Return [X, Y] of the center of cell containing provided text 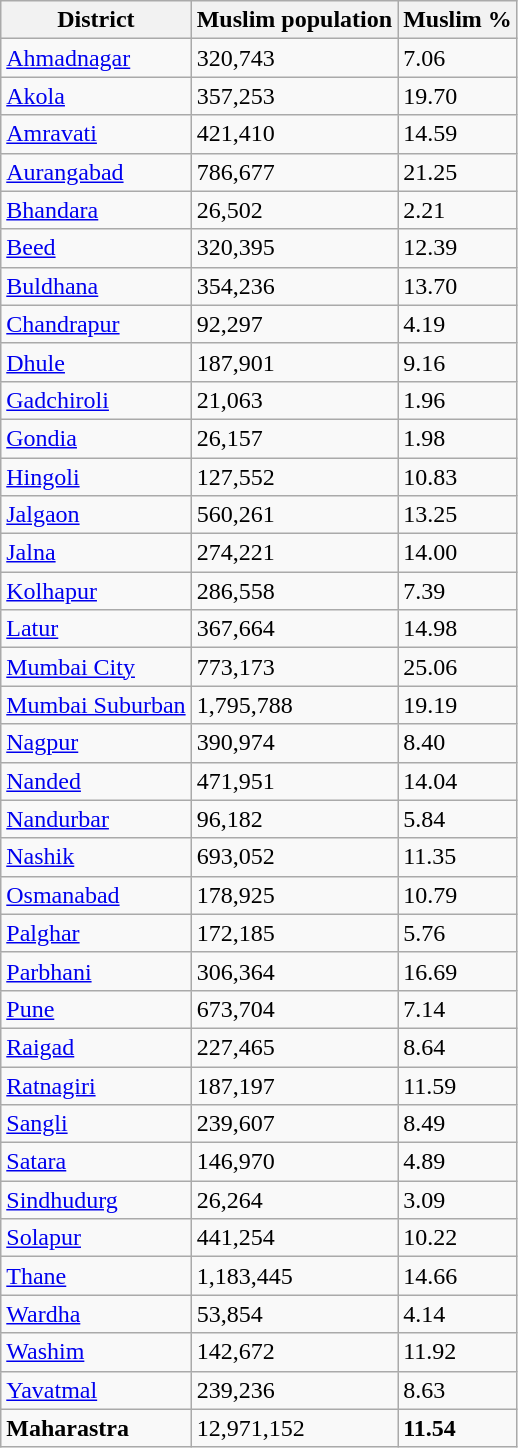
Thane [96, 1276]
11.35 [458, 857]
13.70 [458, 286]
12,971,152 [294, 1428]
Hingoli [96, 477]
Dhule [96, 362]
Beed [96, 248]
1,183,445 [294, 1276]
274,221 [294, 553]
8.49 [458, 1124]
127,552 [294, 477]
14.00 [458, 553]
773,173 [294, 667]
11.92 [458, 1352]
187,197 [294, 1085]
Sangli [96, 1124]
367,664 [294, 629]
9.16 [458, 362]
14.98 [458, 629]
Nandurbar [96, 819]
Ratnagiri [96, 1085]
421,410 [294, 134]
354,236 [294, 286]
8.63 [458, 1390]
Wardha [96, 1314]
178,925 [294, 895]
Nagpur [96, 743]
Raigad [96, 1047]
Ahmadnagar [96, 58]
Palghar [96, 933]
239,607 [294, 1124]
Pune [96, 1009]
172,185 [294, 933]
14.66 [458, 1276]
Muslim % [458, 20]
1.98 [458, 438]
357,253 [294, 96]
Solapur [96, 1238]
26,502 [294, 210]
5.76 [458, 933]
8.64 [458, 1047]
7.14 [458, 1009]
5.84 [458, 819]
96,182 [294, 819]
Gondia [96, 438]
471,951 [294, 781]
14.59 [458, 134]
Jalna [96, 553]
Satara [96, 1162]
25.06 [458, 667]
227,465 [294, 1047]
10.79 [458, 895]
19.19 [458, 705]
Akola [96, 96]
Chandrapur [96, 324]
1.96 [458, 400]
Aurangabad [96, 172]
8.40 [458, 743]
4.14 [458, 1314]
92,297 [294, 324]
District [96, 20]
11.54 [458, 1428]
Amravati [96, 134]
13.25 [458, 515]
1,795,788 [294, 705]
21.25 [458, 172]
26,264 [294, 1200]
693,052 [294, 857]
19.70 [458, 96]
306,364 [294, 971]
320,743 [294, 58]
10.22 [458, 1238]
Nanded [96, 781]
Gadchiroli [96, 400]
786,677 [294, 172]
Bhandara [96, 210]
320,395 [294, 248]
239,236 [294, 1390]
10.83 [458, 477]
Buldhana [96, 286]
21,063 [294, 400]
441,254 [294, 1238]
Yavatmal [96, 1390]
4.89 [458, 1162]
7.39 [458, 591]
Washim [96, 1352]
Latur [96, 629]
142,672 [294, 1352]
Maharastra [96, 1428]
Mumbai City [96, 667]
12.39 [458, 248]
673,704 [294, 1009]
4.19 [458, 324]
3.09 [458, 1200]
560,261 [294, 515]
Nashik [96, 857]
53,854 [294, 1314]
390,974 [294, 743]
2.21 [458, 210]
286,558 [294, 591]
16.69 [458, 971]
26,157 [294, 438]
11.59 [458, 1085]
187,901 [294, 362]
146,970 [294, 1162]
Kolhapur [96, 591]
7.06 [458, 58]
Mumbai Suburban [96, 705]
14.04 [458, 781]
Muslim population [294, 20]
Sindhudurg [96, 1200]
Parbhani [96, 971]
Jalgaon [96, 515]
Osmanabad [96, 895]
